Return the (X, Y) coordinate for the center point of the cell that contains the specified text.  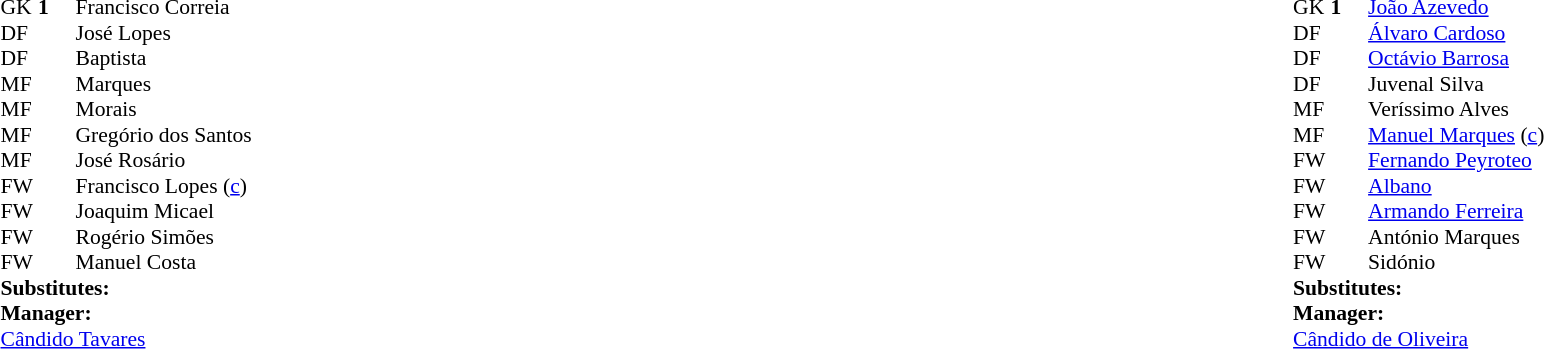
Octávio Barrosa (1456, 59)
Morais (164, 109)
Fernando Peyroteo (1456, 161)
Albano (1456, 186)
Francisco Lopes (c) (164, 186)
Manuel Marques (c) (1456, 135)
Juvenal Silva (1456, 84)
Gregório dos Santos (164, 135)
José Lopes (164, 33)
Sidónio (1456, 263)
Armando Ferreira (1456, 211)
Baptista (164, 59)
Joaquim Micael (164, 211)
Marques (164, 84)
Manuel Costa (164, 263)
Veríssimo Alves (1456, 109)
Álvaro Cardoso (1456, 33)
Rogério Simões (164, 237)
António Marques (1456, 237)
José Rosário (164, 161)
